Identify which cell holds the provided text, then report its [x, y] central coordinate. 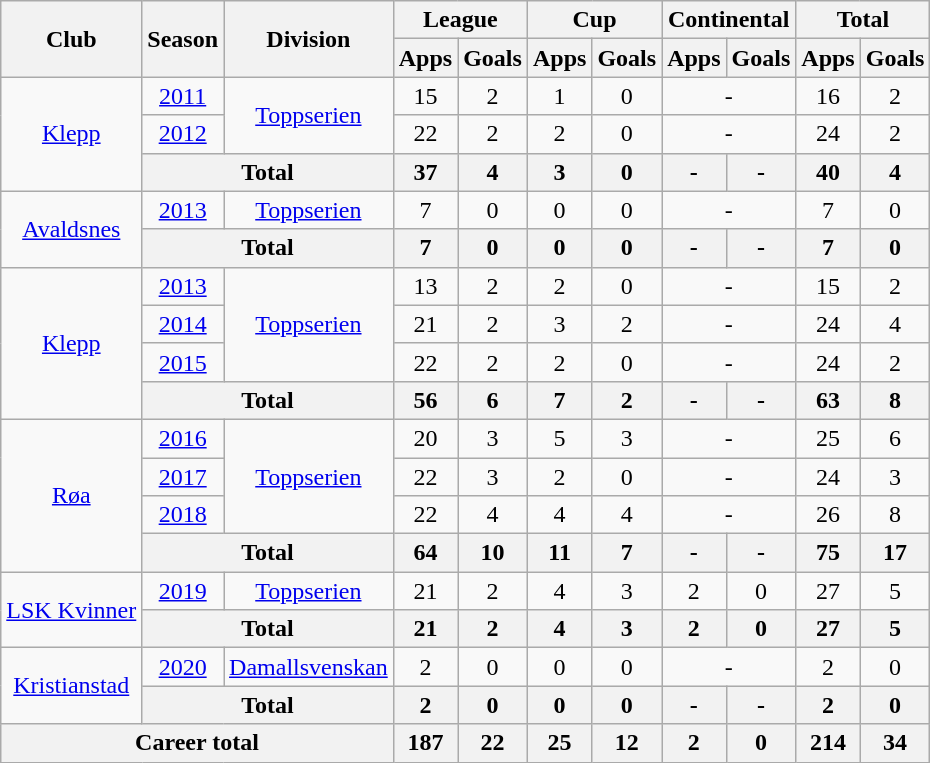
LSK Kvinner [72, 610]
40 [828, 172]
16 [828, 96]
Kristianstad [72, 686]
2016 [183, 438]
37 [425, 172]
2020 [183, 667]
214 [828, 743]
2011 [183, 96]
63 [828, 400]
187 [425, 743]
2014 [183, 324]
2017 [183, 477]
10 [493, 553]
Damallsvenskan [309, 667]
2015 [183, 362]
64 [425, 553]
Career total [197, 743]
17 [895, 553]
56 [425, 400]
Avaldsnes [72, 229]
Røa [72, 495]
2012 [183, 134]
Season [183, 39]
13 [425, 286]
11 [559, 553]
75 [828, 553]
2019 [183, 591]
Club [72, 39]
20 [425, 438]
2018 [183, 515]
Continental [729, 20]
Cup [594, 20]
12 [627, 743]
1 [559, 96]
26 [828, 515]
League [460, 20]
Division [309, 39]
34 [895, 743]
